Search for the cell housing the specified text and yield its [X, Y] center coordinate. 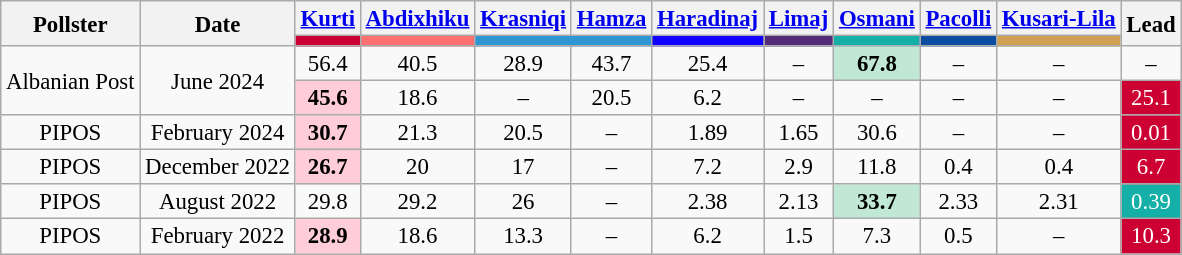
29.2 [417, 202]
6.7 [1151, 168]
43.7 [611, 64]
Abdixhiku [417, 18]
7.3 [878, 236]
Kusari-Lila [1060, 18]
Pacolli [958, 18]
20 [417, 168]
26.7 [328, 168]
December 2022 [218, 168]
1.89 [708, 132]
30.6 [878, 132]
67.8 [878, 64]
7.2 [708, 168]
0.5 [958, 236]
June 2024 [218, 80]
11.8 [878, 168]
10.3 [1151, 236]
13.3 [524, 236]
Albanian Post [70, 80]
Krasniqi [524, 18]
1.5 [799, 236]
Pollster [70, 24]
0.01 [1151, 132]
56.4 [328, 64]
25.4 [708, 64]
Kurti [328, 18]
2.33 [958, 202]
45.6 [328, 98]
Haradinaj [708, 18]
2.9 [799, 168]
Limaj [799, 18]
40.5 [417, 64]
2.13 [799, 202]
Date [218, 24]
February 2024 [218, 132]
26 [524, 202]
21.3 [417, 132]
2.38 [708, 202]
Hamza [611, 18]
1.65 [799, 132]
25.1 [1151, 98]
30.7 [328, 132]
Lead [1151, 24]
2.31 [1060, 202]
17 [524, 168]
February 2022 [218, 236]
29.8 [328, 202]
August 2022 [218, 202]
33.7 [878, 202]
Osmani [878, 18]
0.39 [1151, 202]
